Pinpoint the cell where the given text exists, returning its [x, y] midpoint coordinate. 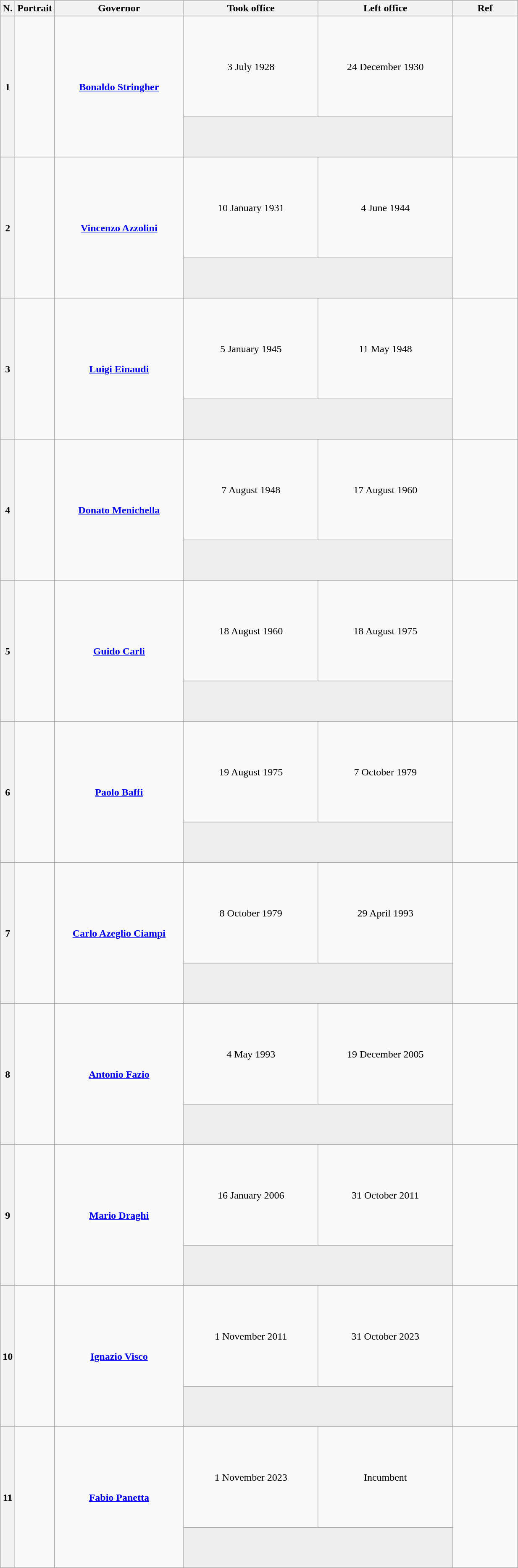
5 [8, 651]
1 November 2011 [251, 1336]
8 October 1979 [251, 913]
8 [8, 1074]
N. [8, 8]
11 May 1948 [385, 349]
Antonio Fazio [119, 1074]
18 August 1975 [385, 631]
Ignazio Visco [119, 1356]
19 August 1975 [251, 772]
Vincenzo Azzolini [119, 228]
11 [8, 1497]
Donato Menichella [119, 510]
19 December 2005 [385, 1054]
4 June 1944 [385, 208]
17 August 1960 [385, 490]
Fabio Panetta [119, 1497]
16 January 2006 [251, 1195]
24 December 1930 [385, 67]
7 October 1979 [385, 772]
Governor [119, 8]
31 October 2011 [385, 1195]
7 [8, 933]
2 [8, 228]
10 [8, 1356]
4 May 1993 [251, 1054]
Left office [385, 8]
7 August 1948 [251, 490]
Incumbent [385, 1477]
3 July 1928 [251, 67]
4 [8, 510]
Ref [485, 8]
Mario Draghi [119, 1215]
31 October 2023 [385, 1336]
18 August 1960 [251, 631]
Luigi Einaudi [119, 369]
Paolo Baffi [119, 792]
Guido Carli [119, 651]
Bonaldo Stringher [119, 87]
5 January 1945 [251, 349]
1 [8, 87]
1 November 2023 [251, 1477]
6 [8, 792]
Portrait [35, 8]
Took office [251, 8]
Carlo Azeglio Ciampi [119, 933]
10 January 1931 [251, 208]
9 [8, 1215]
29 April 1993 [385, 913]
3 [8, 369]
